Search for the cell housing the specified text and yield its [x, y] center coordinate. 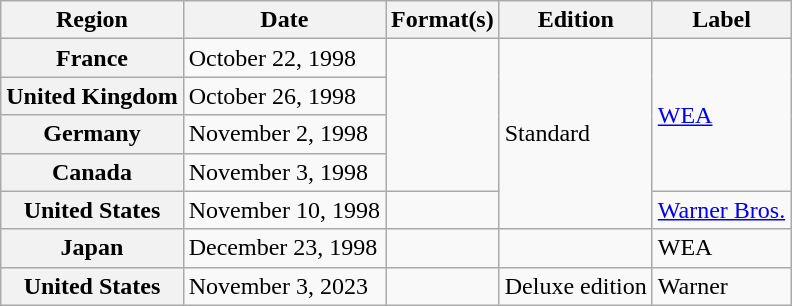
Warner [721, 286]
November 10, 1998 [284, 210]
Deluxe edition [576, 286]
Region [92, 20]
Edition [576, 20]
Japan [92, 248]
Date [284, 20]
October 22, 1998 [284, 58]
Label [721, 20]
November 2, 1998 [284, 134]
France [92, 58]
United Kingdom [92, 96]
Format(s) [443, 20]
Canada [92, 172]
November 3, 2023 [284, 286]
Standard [576, 134]
December 23, 1998 [284, 248]
Warner Bros. [721, 210]
Germany [92, 134]
November 3, 1998 [284, 172]
October 26, 1998 [284, 96]
